Return the [x, y] coordinate for the center point of the cell that contains the specified text.  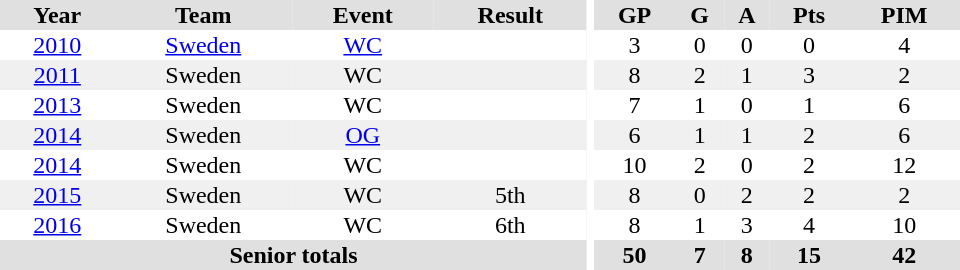
Team [204, 15]
2016 [58, 225]
Senior totals [294, 255]
GP [635, 15]
5th [511, 195]
2011 [58, 75]
Pts [810, 15]
OG [363, 135]
42 [904, 255]
12 [904, 165]
2015 [58, 195]
Result [511, 15]
Year [58, 15]
50 [635, 255]
PIM [904, 15]
A [747, 15]
2013 [58, 105]
15 [810, 255]
6th [511, 225]
Event [363, 15]
G [700, 15]
2010 [58, 45]
